Capture the cell that displays the provided text and extract its (x, y) central coordinate. 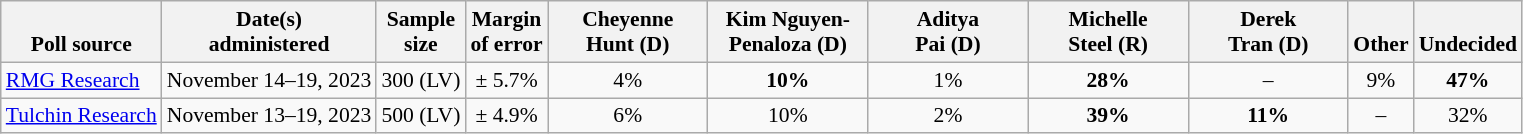
47% (1468, 80)
November 13–19, 2023 (270, 116)
1% (948, 80)
Poll source (82, 32)
Marginof error (506, 32)
RMG Research (82, 80)
6% (628, 116)
300 (LV) (420, 80)
2% (948, 116)
28% (1108, 80)
CheyenneHunt (D) (628, 32)
± 4.9% (506, 116)
Kim Nguyen-Penaloza (D) (788, 32)
4% (628, 80)
± 5.7% (506, 80)
AdityaPai (D) (948, 32)
39% (1108, 116)
Other (1380, 32)
Samplesize (420, 32)
November 14–19, 2023 (270, 80)
Undecided (1468, 32)
11% (1268, 116)
32% (1468, 116)
Date(s)administered (270, 32)
Tulchin Research (82, 116)
500 (LV) (420, 116)
9% (1380, 80)
MichelleSteel (R) (1108, 32)
DerekTran (D) (1268, 32)
